Detect which cell encompasses the target text, then output its [x, y] center coordinate. 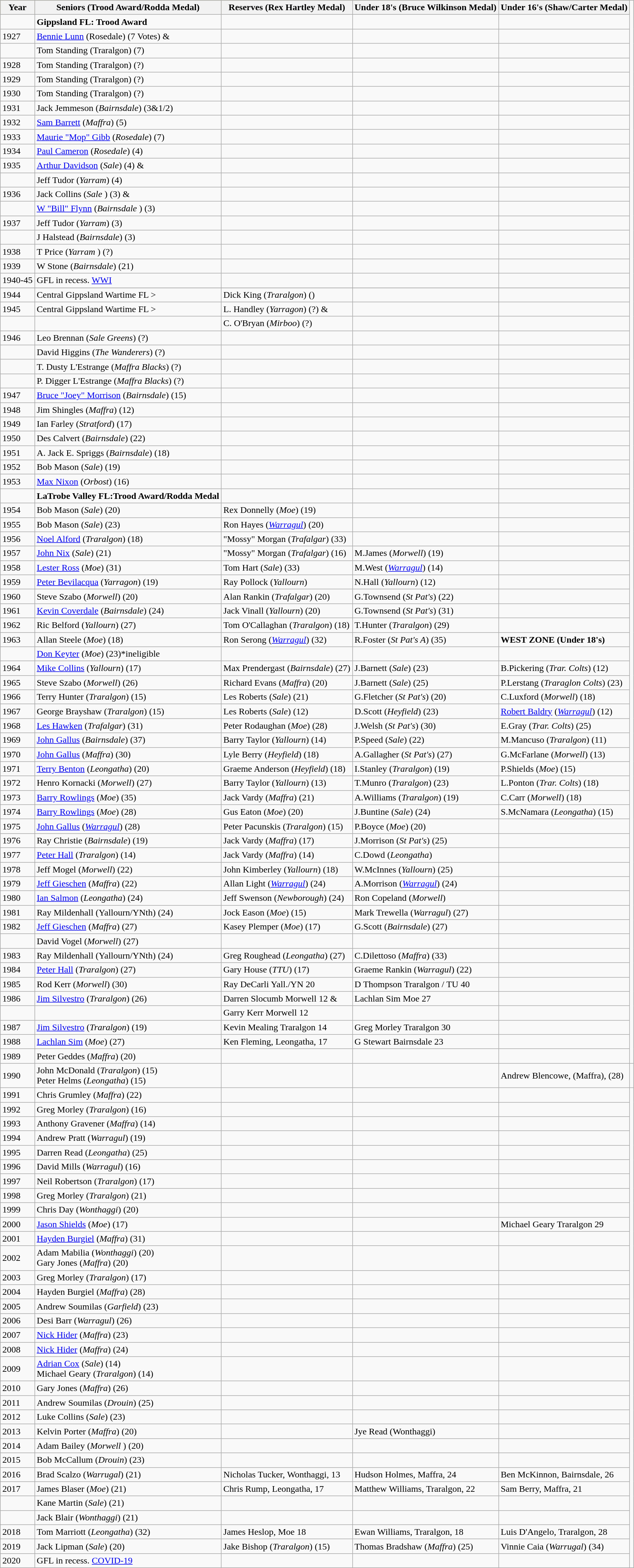
Ben McKinnon, Bairnsdale, 26 [564, 1474]
Seniors (Trood Award/Rodda Medal) [128, 8]
Barry Rowlings (Moe) (28) [128, 812]
L. Handley (Yarragon) (?) & [287, 309]
Jeff Swenson (Newborough) (24) [287, 898]
Kasey Plemper (Moe) (17) [287, 927]
Jock Eason (Moe) (15) [287, 912]
1971 [17, 769]
Darren Slocumb Morwell 12 & [287, 999]
Arthur Davidson (Sale) (4) & [128, 165]
Jim Silvestro (Traralgon) (26) [128, 999]
Leo Brennan (Sale Greens) (?) [128, 338]
1961 [17, 611]
Tom Marriott (Leongatha) (32) [128, 1532]
Chris Day (Wonthaggi) (20) [128, 1210]
John Nix (Sale) (21) [128, 553]
2017 [17, 1489]
Robert Baldry (Warragul) (12) [564, 711]
1990 [17, 1076]
1967 [17, 711]
Under 18's (Bruce Wilkinson Medal) [425, 8]
1929 [17, 79]
Nicholas Tucker, Wonthaggi, 13 [287, 1474]
1984 [17, 970]
1928 [17, 65]
1954 [17, 510]
1982 [17, 927]
Bruce "Joey" Morrison (Bairnsdale) (15) [128, 395]
2004 [17, 1292]
Chris Grumley (Maffra) (22) [128, 1095]
1947 [17, 395]
S.McNamara (Leongatha) (15) [564, 812]
Greg Morley (Traralgon) (17) [128, 1277]
Sam Berry, Maffra, 21 [564, 1489]
D.Scott (Heyfield) (23) [425, 711]
1949 [17, 424]
1979 [17, 884]
W "Bill" Flynn (Bairnsdale ) (3) [128, 209]
Allan Light (Warragul) (24) [287, 884]
Andrew Soumilas (Drouin) (25) [128, 1403]
Tom Hart (Sale) (33) [287, 568]
Andrew Soumilas (Garfield) (23) [128, 1306]
Gippsland FL: Trood Award [128, 22]
Steve Szabo (Morwell) (20) [128, 596]
2014 [17, 1446]
Tom O'Callaghan (Traralgon) (18) [287, 625]
Adam Bailey (Morwell ) (20) [128, 1446]
C.Carr (Morwell) (18) [564, 797]
David Vogel (Morwell) (27) [128, 941]
Bob Mason (Sale) (23) [128, 525]
M.West (Warragul) (14) [425, 568]
Graeme Rankin (Warragul) (22) [425, 970]
Luke Collins (Sale) (23) [128, 1417]
2016 [17, 1474]
Ken Fleming, Leongatha, 17 [287, 1042]
John McDonald (Traralgon) (15)Peter Helms (Leongatha) (15) [128, 1076]
Les Roberts (Sale) (12) [287, 711]
Richard Evans (Maffra) (20) [287, 683]
J.Buntine (Sale) (24) [425, 812]
2010 [17, 1388]
A. Jack E. Spriggs (Bairnsdale) (18) [128, 453]
Jim Silvestro (Traralgon) (19) [128, 1027]
2008 [17, 1349]
1959 [17, 582]
A.Williams (Traralgon) (19) [425, 797]
G.Townsend (St Pat's) (22) [425, 596]
P.Shields (Moe) (15) [564, 769]
1936 [17, 194]
Ian Salmon (Leongatha) (24) [128, 898]
1953 [17, 482]
Jack Blair (Wonthaggi) (21) [128, 1517]
Jack Vardy (Maffra) (14) [287, 855]
Ric Belford (Yallourn) (27) [128, 625]
Gary House (TTU) (17) [287, 970]
Matthew Williams, Traralgon, 22 [425, 1489]
2011 [17, 1403]
Barry Taylor (Yallourn) (14) [287, 740]
Ron Copeland (Morwell) [425, 898]
J.Morrison (St Pat's) (25) [425, 840]
Bob Mason (Sale) (20) [128, 510]
1985 [17, 984]
1975 [17, 826]
Peter Rodaughan (Moe) (28) [287, 726]
Bob Mason (Sale) (19) [128, 467]
G.McFarlane (Morwell) (13) [564, 754]
GFL in recess. WWI [128, 280]
Adrian Cox (Sale) (14)Michael Geary (Traralgon) (14) [128, 1369]
Jeff Gieschen (Maffra) (22) [128, 884]
2006 [17, 1320]
Desi Barr (Warragul) (26) [128, 1320]
P.Boyce (Moe) (20) [425, 826]
1955 [17, 525]
T Price (Yarram ) (?) [128, 252]
1951 [17, 453]
2019 [17, 1546]
1968 [17, 726]
1974 [17, 812]
Thomas Bradshaw (Maffra) (25) [425, 1546]
1938 [17, 252]
J.Welsh (St Pat's) (30) [425, 726]
Kane Martin (Sale) (21) [128, 1503]
Michael Geary Traralgon 29 [564, 1224]
1972 [17, 783]
Jim Shingles (Maffra) (12) [128, 409]
2012 [17, 1417]
Anthony Gravener (Maffra) (14) [128, 1124]
N.Hall (Yallourn) (12) [425, 582]
Neil Robertson (Traralgon) (17) [128, 1181]
Jason Shields (Moe) (17) [128, 1224]
Ron Hayes (Warragul) (20) [287, 525]
C. O'Bryan (Mirboo) (?) [287, 323]
David Higgins (The Wanderers) (?) [128, 352]
Don Keyter (Moe) (23)*ineligible [128, 654]
Nick Hider (Maffra) (23) [128, 1335]
J.Barnett (Sale) (23) [425, 668]
L.Ponton (Trar. Colts) (18) [564, 783]
Ray Pollock (Yallourn) [287, 582]
LaTrobe Valley FL:Trood Award/Rodda Medal [128, 496]
1965 [17, 683]
M.James (Morwell) (19) [425, 553]
Jake Bishop (Traralgon) (15) [287, 1546]
John Gallus (Bairnsdale) (37) [128, 740]
Peter Hall (Traralgon) (27) [128, 970]
John Kimberley (Yallourn) (18) [287, 869]
T.Munro (Traralgon) (23) [425, 783]
W Stone (Bairnsdale) (21) [128, 266]
Year [17, 8]
1931 [17, 108]
1981 [17, 912]
David Mills (Warragul) (16) [128, 1167]
1998 [17, 1196]
Peter Pacunskis (Traralgon) (15) [287, 826]
Under 16's (Shaw/Carter Medal) [564, 8]
Paul Cameron (Rosedale) (4) [128, 151]
2000 [17, 1224]
Max Prendergast (Bairnsdale) (27) [287, 668]
A.Morrison (Warragul) (24) [425, 884]
Les Roberts (Sale) (21) [287, 697]
P. Digger L'Estrange (Maffra Blacks) (?) [128, 381]
Jack Vinall (Yallourn) (20) [287, 611]
Mike Collins (Yallourn) (17) [128, 668]
1993 [17, 1124]
John Gallus (Warragul) (28) [128, 826]
2020 [17, 1560]
2009 [17, 1369]
Brad Scalzo (Warrugal) (21) [128, 1474]
C.Dilettoso (Maffra) (33) [425, 956]
T.Hunter (Traralgon) (29) [425, 625]
Ray DeCarli Yall./YN 20 [287, 984]
Jeff Gieschen (Maffra) (27) [128, 927]
Kelvin Porter (Maffra) (20) [128, 1431]
Graeme Anderson (Heyfield) (18) [287, 769]
1956 [17, 539]
I.Stanley (Traralgon) (19) [425, 769]
Jeff Tudor (Yarram) (3) [128, 223]
1989 [17, 1056]
1948 [17, 409]
Jack Jemmeson (Bairnsdale) (3&1/2) [128, 108]
James Blaser (Moe) (21) [128, 1489]
Henro Kornacki (Morwell) (27) [128, 783]
Luis D'Angelo, Traralgon, 28 [564, 1532]
Max Nixon (Orbost) (16) [128, 482]
1940-45 [17, 280]
Alan Rankin (Trafalgar) (20) [287, 596]
1966 [17, 697]
Ian Farley (Stratford) (17) [128, 424]
Greg Roughead (Leongatha) (27) [287, 956]
1962 [17, 625]
W.McInnes (Yallourn) (25) [425, 869]
2015 [17, 1460]
Maurie "Mop" Gibb (Rosedale) (7) [128, 137]
1932 [17, 122]
Bob McCallum (Drouin) (23) [128, 1460]
E.Gray (Trar. Colts) (25) [564, 726]
G.Fletcher (St Pat's) (20) [425, 697]
Sam Barrett (Maffra) (5) [128, 122]
G.Scott (Bairnsdale) (27) [425, 927]
Greg Morley (Traralgon) (16) [128, 1109]
1980 [17, 898]
1977 [17, 855]
Barry Taylor (Yallourn) (13) [287, 783]
John Gallus (Maffra) (30) [128, 754]
George Brayshaw (Traralgon) (15) [128, 711]
Reserves (Rex Hartley Medal) [287, 8]
Peter Hall (Traralgon) (14) [128, 855]
C.Luxford (Morwell) (18) [564, 697]
2001 [17, 1239]
Adam Mabilia (Wonthaggi) (20)Gary Jones (Maffra) (20) [128, 1258]
Jack Vardy (Maffra) (17) [287, 840]
2018 [17, 1532]
J.Barnett (Sale) (25) [425, 683]
J Halstead (Bairnsdale) (3) [128, 237]
1988 [17, 1042]
1983 [17, 956]
1937 [17, 223]
1964 [17, 668]
Gus Eaton (Moe) (20) [287, 812]
D Thompson Traralgon / TU 40 [425, 984]
Ron Serong (Warragul) (32) [287, 640]
WEST ZONE (Under 18's) [564, 640]
A.Gallagher (St Pat's) (27) [425, 754]
Allan Steele (Moe) (18) [128, 640]
G.Townsend (St Pat's) (31) [425, 611]
2007 [17, 1335]
Kevin Coverdale (Bairnsdale) (24) [128, 611]
Bennie Lunn (Rosedale) (7 Votes) & [128, 36]
1987 [17, 1027]
1996 [17, 1167]
Hayden Burgiel (Maffra) (31) [128, 1239]
1973 [17, 797]
1991 [17, 1095]
Terry Hunter (Traralgon) (15) [128, 697]
Barry Rowlings (Moe) (35) [128, 797]
Peter Bevilacqua (Yarragon) (19) [128, 582]
1958 [17, 568]
Terry Benton (Leongatha) (20) [128, 769]
Lester Ross (Moe) (31) [128, 568]
Jye Read (Wonthaggi) [425, 1431]
James Heslop, Moe 18 [287, 1532]
Greg Morley Traralgon 30 [425, 1027]
Nick Hider (Maffra) (24) [128, 1349]
P.Speed (Sale) (22) [425, 740]
Tom Standing (Traralgon) (7) [128, 51]
Jack Vardy (Maffra) (21) [287, 797]
1935 [17, 165]
Lachlan Sim Moe 27 [425, 999]
1997 [17, 1181]
2005 [17, 1306]
Jack Lipman (Sale) (20) [128, 1546]
Rod Kerr (Morwell) (30) [128, 984]
Kevin Mealing Traralgon 14 [287, 1027]
1933 [17, 137]
B.Pickering (Trar. Colts) (12) [564, 668]
Chris Rump, Leongatha, 17 [287, 1489]
Jeff Tudor (Yarram) (4) [128, 180]
Ray Christie (Bairnsdale) (19) [128, 840]
M.Mancuso (Traralgon) (11) [564, 740]
1986 [17, 999]
P.Lerstang (Traraglon Colts) (23) [564, 683]
Darren Read (Leongatha) (25) [128, 1153]
1952 [17, 467]
Gary Jones (Maffra) (26) [128, 1388]
1957 [17, 553]
Hayden Burgiel (Maffra) (28) [128, 1292]
GFL in recess. COVID-19 [128, 1560]
"Mossy" Morgan (Trafalgar) (16) [287, 553]
1999 [17, 1210]
Andrew Blencowe, (Maffra), (28) [564, 1076]
Greg Morley (Traralgon) (21) [128, 1196]
1995 [17, 1153]
Les Hawken (Trafalgar) (31) [128, 726]
Mark Trewella (Warragul) (27) [425, 912]
1939 [17, 266]
2013 [17, 1431]
1976 [17, 840]
1969 [17, 740]
Rex Donnelly (Moe) (19) [287, 510]
"Mossy" Morgan (Trafalgar) (33) [287, 539]
1946 [17, 338]
1992 [17, 1109]
Noel Alford (Traralgon) (18) [128, 539]
Lachlan Sim (Moe) (27) [128, 1042]
1950 [17, 439]
G Stewart Bairnsdale 23 [425, 1042]
1944 [17, 295]
Hudson Holmes, Maffra, 24 [425, 1474]
Jack Collins (Sale ) (3) & [128, 194]
1994 [17, 1138]
R.Foster (St Pat's A) (35) [425, 640]
1970 [17, 754]
Steve Szabo (Morwell) (26) [128, 683]
1978 [17, 869]
Vinnie Caia (Warrugal) (34) [564, 1546]
Ewan Williams, Traralgon, 18 [425, 1532]
C.Dowd (Leongatha) [425, 855]
Peter Geddes (Maffra) (20) [128, 1056]
Dick King (Traralgon) () [287, 295]
T. Dusty L'Estrange (Maffra Blacks) (?) [128, 366]
1927 [17, 36]
Garry Kerr Morwell 12 [287, 1013]
Jeff Mogel (Morwell) (22) [128, 869]
2003 [17, 1277]
1960 [17, 596]
1963 [17, 640]
Andrew Pratt (Warragul) (19) [128, 1138]
1945 [17, 309]
1930 [17, 94]
Lyle Berry (Heyfield) (18) [287, 754]
2002 [17, 1258]
1934 [17, 151]
Des Calvert (Bairnsdale) (22) [128, 439]
